Identify which cell holds the provided text, then report its [X, Y] central coordinate. 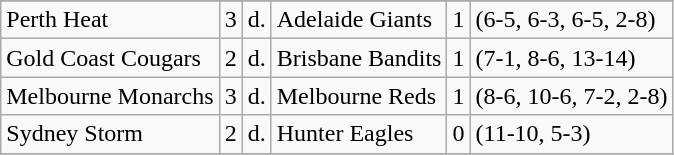
(8-6, 10-6, 7-2, 2-8) [572, 96]
Adelaide Giants [359, 20]
0 [458, 134]
(6-5, 6-3, 6-5, 2-8) [572, 20]
Gold Coast Cougars [110, 58]
(11-10, 5-3) [572, 134]
Brisbane Bandits [359, 58]
(7-1, 8-6, 13-14) [572, 58]
Melbourne Monarchs [110, 96]
Sydney Storm [110, 134]
Perth Heat [110, 20]
Melbourne Reds [359, 96]
Hunter Eagles [359, 134]
